Pinpoint the cell where the given text exists, returning its [x, y] midpoint coordinate. 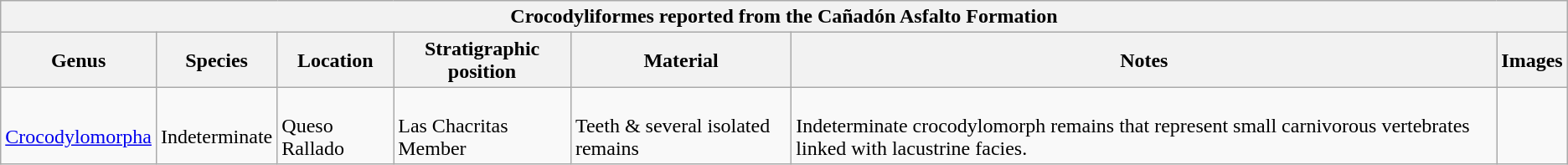
Images [1532, 60]
Crocodyliformes reported from the Cañadón Asfalto Formation [784, 17]
Las Chacritas Member [482, 126]
Indeterminate [216, 126]
Queso Rallado [335, 126]
Stratigraphic position [482, 60]
Notes [1144, 60]
Genus [79, 60]
Teeth & several isolated remains [680, 126]
Indeterminate crocodylomorph remains that represent small carnivorous vertebrates linked with lacustrine facies. [1144, 126]
Species [216, 60]
Material [680, 60]
Location [335, 60]
Crocodylomorpha [79, 126]
